Pinpoint the cell where the given text exists, returning its (X, Y) midpoint coordinate. 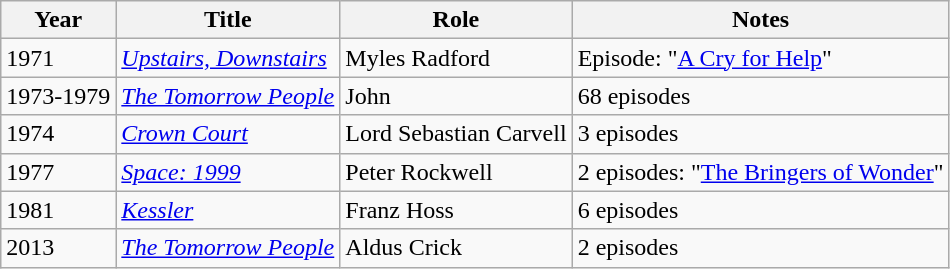
John (456, 96)
Myles Radford (456, 58)
Crown Court (228, 134)
68 episodes (760, 96)
1971 (58, 58)
1974 (58, 134)
Title (228, 20)
1977 (58, 172)
Role (456, 20)
Notes (760, 20)
2 episodes (760, 248)
Space: 1999 (228, 172)
Peter Rockwell (456, 172)
6 episodes (760, 210)
Year (58, 20)
Franz Hoss (456, 210)
Lord Sebastian Carvell (456, 134)
1981 (58, 210)
Aldus Crick (456, 248)
Episode: "A Cry for Help" (760, 58)
2 episodes: "The Bringers of Wonder" (760, 172)
2013 (58, 248)
3 episodes (760, 134)
1973-1979 (58, 96)
Kessler (228, 210)
Upstairs, Downstairs (228, 58)
